Scan for the cell matching the given text and deliver its [x, y] coordinate at center. 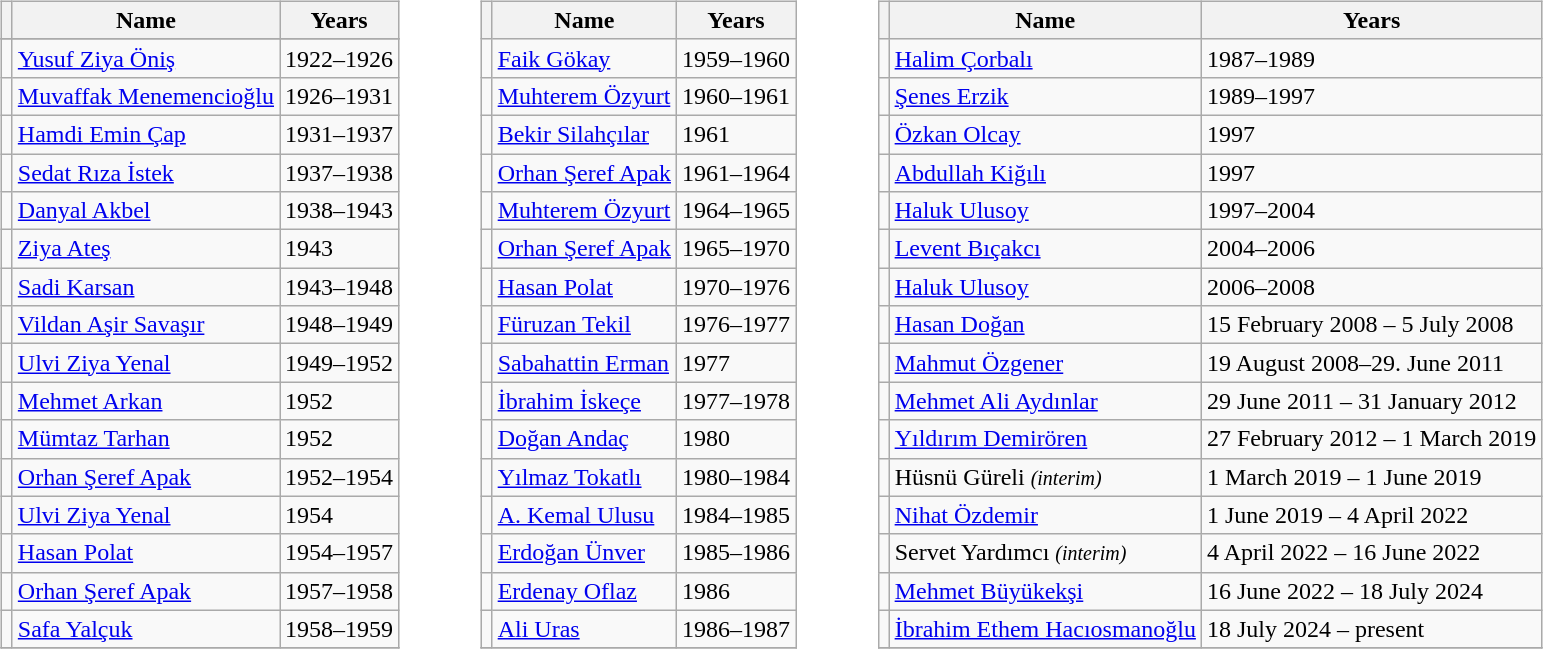
Danyal Akbel [146, 211]
İbrahim Ethem Hacıosmanoğlu [1045, 629]
Doğan Andaç [584, 439]
1938–1943 [340, 211]
1949–1952 [340, 363]
1959–1960 [736, 58]
1943 [340, 249]
Füruzan Tekil [584, 325]
27 February 2012 – 1 March 2019 [1371, 439]
Halim Çorbalı [1045, 58]
Yılmaz Tokatlı [584, 477]
1937–1938 [340, 173]
1961 [736, 134]
1997–2004 [1371, 211]
1986 [736, 591]
1977–1978 [736, 401]
Ali Uras [584, 629]
1984–1985 [736, 515]
1957–1958 [340, 591]
Sedat Rıza İstek [146, 173]
1970–1976 [736, 287]
1926–1931 [340, 96]
Ziya Ateş [146, 249]
1958–1959 [340, 629]
15 February 2008 – 5 July 2008 [1371, 325]
Erdoğan Ünver [584, 553]
1977 [736, 363]
A. Kemal Ulusu [584, 515]
1965–1970 [736, 249]
1980–1984 [736, 477]
4 April 2022 – 16 June 2022 [1371, 553]
Sabahattin Erman [584, 363]
Mehmet Arkan [146, 401]
Sadi Karsan [146, 287]
Levent Bıçakcı [1045, 249]
1931–1937 [340, 134]
1987–1989 [1371, 58]
19 August 2008–29. June 2011 [1371, 363]
Nihat Özdemir [1045, 515]
1948–1949 [340, 325]
İbrahim İskeçe [584, 401]
1952–1954 [340, 477]
1985–1986 [736, 553]
1 March 2019 – 1 June 2019 [1371, 477]
1 June 2019 – 4 April 2022 [1371, 515]
Mehmet Büyükekşi [1045, 591]
Mehmet Ali Aydınlar [1045, 401]
Hamdi Emin Çap [146, 134]
2006–2008 [1371, 287]
29 June 2011 – 31 January 2012 [1371, 401]
Yusuf Ziya Öniş [146, 58]
1964–1965 [736, 211]
1954 [340, 515]
Hasan Doğan [1045, 325]
16 June 2022 – 18 July 2024 [1371, 591]
Bekir Silahçılar [584, 134]
Safa Yalçuk [146, 629]
1960–1961 [736, 96]
Hüsnü Güreli (interim) [1045, 477]
Erdenay Oflaz [584, 591]
1943–1948 [340, 287]
1986–1987 [736, 629]
Yıldırım Demirören [1045, 439]
Servet Yardımcı (interim) [1045, 553]
Muvaffak Menemencioğlu [146, 96]
Mahmut Özgener [1045, 363]
Özkan Olcay [1045, 134]
1976–1977 [736, 325]
Faik Gökay [584, 58]
1989–1997 [1371, 96]
1980 [736, 439]
1954–1957 [340, 553]
Vildan Aşir Savaşır [146, 325]
Mümtaz Tarhan [146, 439]
1922–1926 [340, 58]
2004–2006 [1371, 249]
1961–1964 [736, 173]
Şenes Erzik [1045, 96]
Abdullah Kiğılı [1045, 173]
18 July 2024 – present [1371, 629]
